Identify which cell holds the provided text, then report its (X, Y) central coordinate. 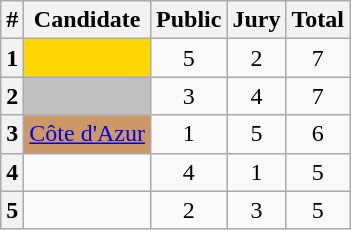
Public (189, 20)
# (12, 20)
Candidate (88, 20)
Côte d'Azur (88, 134)
Total (318, 20)
6 (318, 134)
Jury (256, 20)
